Return the (x, y) coordinate for the center point of the cell that contains the specified text.  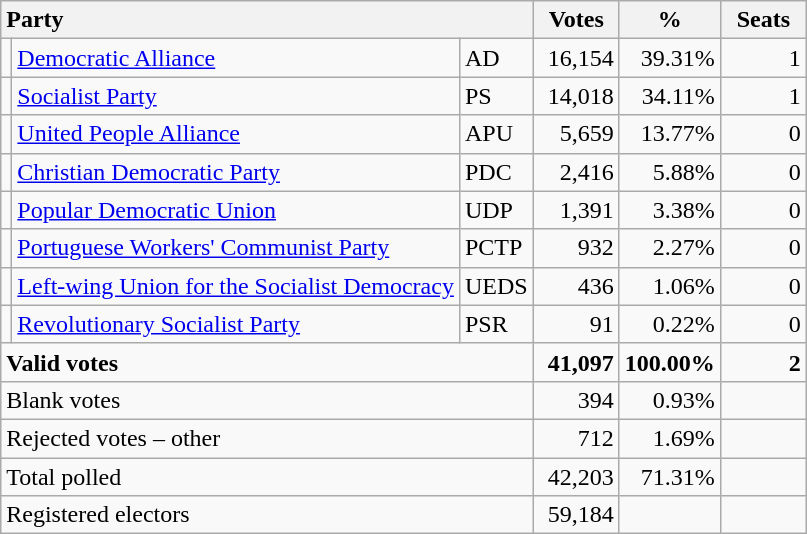
712 (576, 438)
2,416 (576, 172)
Democratic Alliance (236, 58)
PDC (496, 172)
Valid votes (267, 362)
APU (496, 134)
Total polled (267, 477)
39.31% (670, 58)
71.31% (670, 477)
Seats (763, 20)
3.38% (670, 210)
PCTP (496, 248)
394 (576, 400)
PSR (496, 324)
Registered electors (267, 515)
UDP (496, 210)
Party (267, 20)
2.27% (670, 248)
Votes (576, 20)
16,154 (576, 58)
1.06% (670, 286)
United People Alliance (236, 134)
0.93% (670, 400)
1.69% (670, 438)
100.00% (670, 362)
14,018 (576, 96)
59,184 (576, 515)
2 (763, 362)
42,203 (576, 477)
0.22% (670, 324)
Blank votes (267, 400)
436 (576, 286)
Left-wing Union for the Socialist Democracy (236, 286)
Rejected votes – other (267, 438)
5.88% (670, 172)
Popular Democratic Union (236, 210)
91 (576, 324)
13.77% (670, 134)
PS (496, 96)
1,391 (576, 210)
% (670, 20)
AD (496, 58)
41,097 (576, 362)
Portuguese Workers' Communist Party (236, 248)
Revolutionary Socialist Party (236, 324)
932 (576, 248)
5,659 (576, 134)
UEDS (496, 286)
34.11% (670, 96)
Christian Democratic Party (236, 172)
Socialist Party (236, 96)
